Scan for the cell matching the given text and deliver its (x, y) coordinate at center. 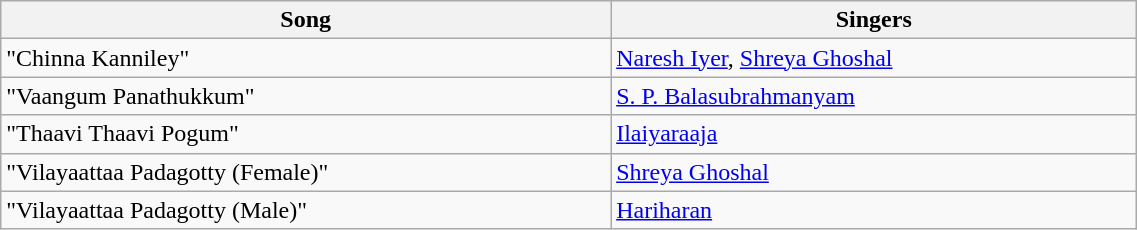
Naresh Iyer, Shreya Ghoshal (874, 58)
"Vaangum Panathukkum" (306, 96)
Ilaiyaraaja (874, 134)
Song (306, 20)
Shreya Ghoshal (874, 172)
"Vilayaattaa Padagotty (Male)" (306, 210)
"Thaavi Thaavi Pogum" (306, 134)
Hariharan (874, 210)
"Chinna Kanniley" (306, 58)
S. P. Balasubrahmanyam (874, 96)
"Vilayaattaa Padagotty (Female)" (306, 172)
Singers (874, 20)
